Scan for the cell matching the given text and deliver its [X, Y] coordinate at center. 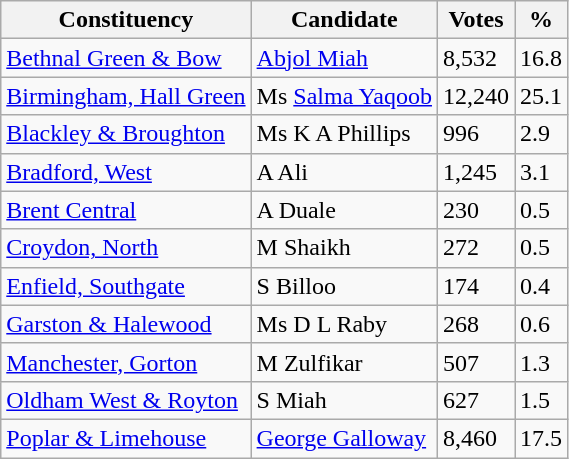
M Shaikh [344, 248]
3.1 [542, 172]
George Galloway [344, 438]
1.5 [542, 400]
S Billoo [344, 286]
25.1 [542, 96]
Garston & Halewood [126, 324]
Ms D L Raby [344, 324]
Abjol Miah [344, 58]
A Duale [344, 210]
0.6 [542, 324]
Enfield, Southgate [126, 286]
8,532 [476, 58]
Oldham West & Royton [126, 400]
1.3 [542, 362]
Candidate [344, 20]
17.5 [542, 438]
1,245 [476, 172]
% [542, 20]
A Ali [344, 172]
12,240 [476, 96]
Constituency [126, 20]
Votes [476, 20]
Ms K A Phillips [344, 134]
Bradford, West [126, 172]
16.8 [542, 58]
Birmingham, Hall Green [126, 96]
174 [476, 286]
Blackley & Broughton [126, 134]
996 [476, 134]
M Zulfikar [344, 362]
Poplar & Limehouse [126, 438]
507 [476, 362]
S Miah [344, 400]
Bethnal Green & Bow [126, 58]
2.9 [542, 134]
268 [476, 324]
8,460 [476, 438]
0.4 [542, 286]
272 [476, 248]
Croydon, North [126, 248]
627 [476, 400]
Ms Salma Yaqoob [344, 96]
Manchester, Gorton [126, 362]
Brent Central [126, 210]
230 [476, 210]
